For the text-containing cell, return its midpoint in [x, y] coordinate format. 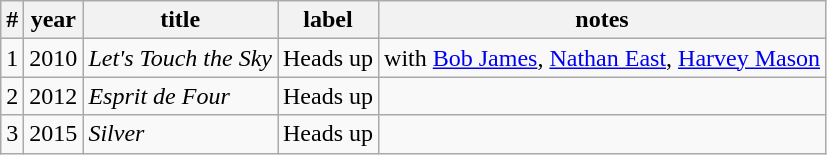
2010 [54, 58]
2 [12, 96]
Esprit de Four [180, 96]
label [328, 20]
3 [12, 134]
title [180, 20]
Silver [180, 134]
year [54, 20]
2015 [54, 134]
with Bob James, Nathan East, Harvey Mason [602, 58]
# [12, 20]
Let's Touch the Sky [180, 58]
notes [602, 20]
1 [12, 58]
2012 [54, 96]
